Identify which cell holds the provided text, then report its [x, y] central coordinate. 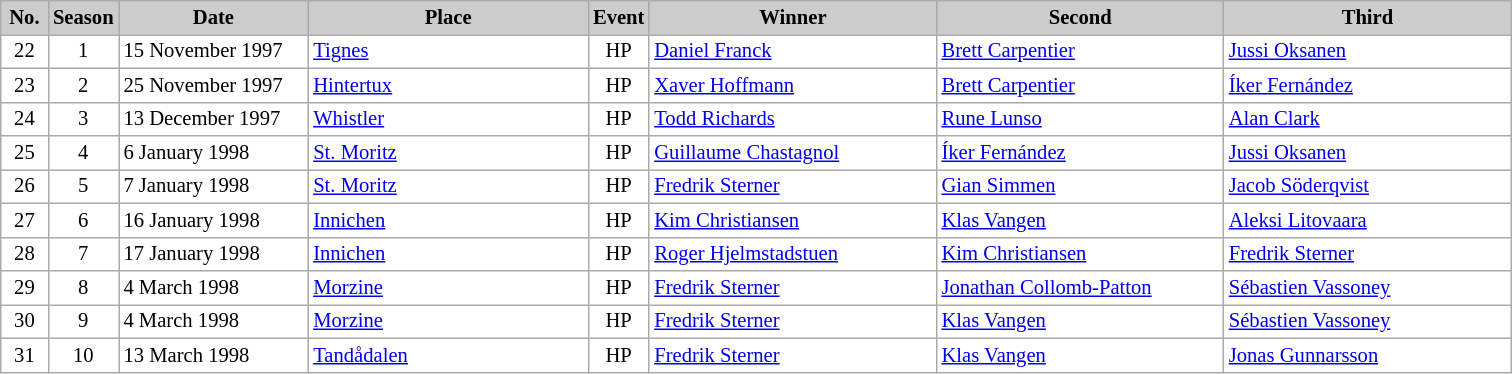
Winner [792, 17]
22 [24, 51]
Jonas Gunnarsson [1368, 355]
13 December 1997 [213, 119]
Xaver Hoffmann [792, 85]
9 [83, 321]
24 [24, 119]
Hintertux [448, 85]
No. [24, 17]
Date [213, 17]
5 [83, 186]
30 [24, 321]
7 January 1998 [213, 186]
13 March 1998 [213, 355]
Roger Hjelmstadstuen [792, 254]
Jonathan Collomb-Patton [1080, 287]
Aleksi Litovaara [1368, 220]
10 [83, 355]
Alan Clark [1368, 119]
Gian Simmen [1080, 186]
Season [83, 17]
Place [448, 17]
31 [24, 355]
7 [83, 254]
Rune Lunso [1080, 119]
26 [24, 186]
Daniel Franck [792, 51]
28 [24, 254]
6 January 1998 [213, 153]
1 [83, 51]
23 [24, 85]
2 [83, 85]
Jacob Söderqvist [1368, 186]
29 [24, 287]
Tignes [448, 51]
16 January 1998 [213, 220]
Tandådalen [448, 355]
6 [83, 220]
4 [83, 153]
8 [83, 287]
Event [618, 17]
15 November 1997 [213, 51]
25 November 1997 [213, 85]
Todd Richards [792, 119]
Whistler [448, 119]
25 [24, 153]
Second [1080, 17]
Guillaume Chastagnol [792, 153]
17 January 1998 [213, 254]
3 [83, 119]
27 [24, 220]
Third [1368, 17]
